Find where the given text appears and provide that cell's center as [x, y] coordinate. 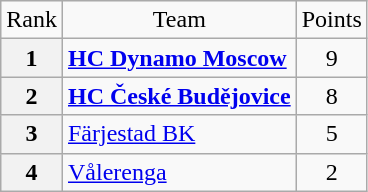
Rank [32, 20]
HC České Budějovice [179, 96]
HC Dynamo Moscow [179, 58]
Vålerenga [179, 172]
Team [179, 20]
1 [32, 58]
Färjestad BK [179, 134]
8 [332, 96]
4 [32, 172]
3 [32, 134]
5 [332, 134]
Points [332, 20]
9 [332, 58]
